Return [X, Y] of the center of cell containing provided text 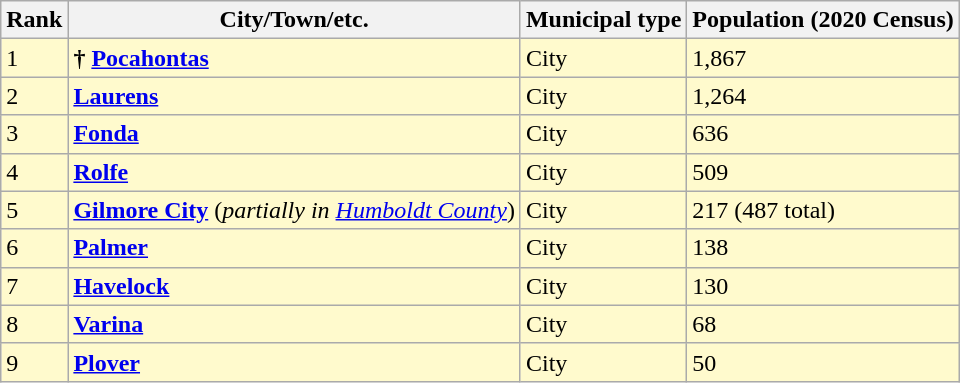
Plover [294, 362]
68 [823, 324]
217 (487 total) [823, 210]
636 [823, 134]
Rank [34, 20]
1,264 [823, 96]
1,867 [823, 58]
8 [34, 324]
509 [823, 172]
† Pocahontas [294, 58]
7 [34, 286]
Varina [294, 324]
Rolfe [294, 172]
2 [34, 96]
9 [34, 362]
3 [34, 134]
50 [823, 362]
Laurens [294, 96]
Gilmore City (partially in Humboldt County) [294, 210]
Municipal type [603, 20]
5 [34, 210]
Palmer [294, 248]
City/Town/etc. [294, 20]
Population (2020 Census) [823, 20]
4 [34, 172]
Fonda [294, 134]
6 [34, 248]
130 [823, 286]
138 [823, 248]
1 [34, 58]
Havelock [294, 286]
